From the cell containing the given text, extract its center point as [X, Y] coordinate. 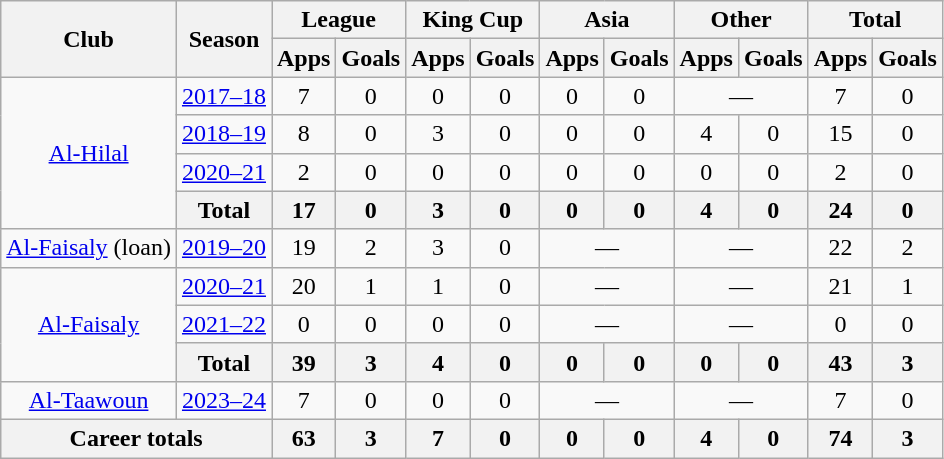
Al-Hilal [89, 153]
2023–24 [224, 400]
King Cup [473, 20]
Al-Taawoun [89, 400]
2021–22 [224, 324]
43 [840, 362]
Al-Faisaly [89, 324]
22 [840, 248]
63 [304, 438]
Other [741, 20]
2019–20 [224, 248]
Asia [607, 20]
Club [89, 39]
21 [840, 286]
League [339, 20]
15 [840, 134]
Career totals [136, 438]
2017–18 [224, 96]
17 [304, 210]
20 [304, 286]
24 [840, 210]
Season [224, 39]
39 [304, 362]
Al-Faisaly (loan) [89, 248]
8 [304, 134]
2018–19 [224, 134]
19 [304, 248]
74 [840, 438]
